Determine the (X, Y) coordinate at the center of the cell enclosing the given text.  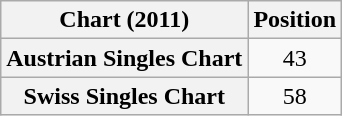
58 (295, 96)
Austrian Singles Chart (124, 58)
Chart (2011) (124, 20)
43 (295, 58)
Position (295, 20)
Swiss Singles Chart (124, 96)
